Return the (x, y) coordinate for the center point of the cell that contains the specified text.  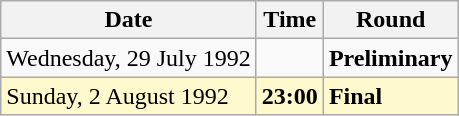
23:00 (290, 96)
Sunday, 2 August 1992 (129, 96)
Time (290, 20)
Round (390, 20)
Wednesday, 29 July 1992 (129, 58)
Date (129, 20)
Final (390, 96)
Preliminary (390, 58)
